From the cell containing the given text, extract its center point as [X, Y] coordinate. 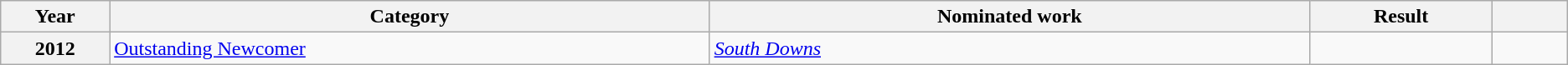
2012 [55, 48]
Outstanding Newcomer [410, 48]
South Downs [1009, 48]
Result [1401, 17]
Year [55, 17]
Category [410, 17]
Nominated work [1009, 17]
